Find where the given text appears and provide that cell's center as (X, Y) coordinate. 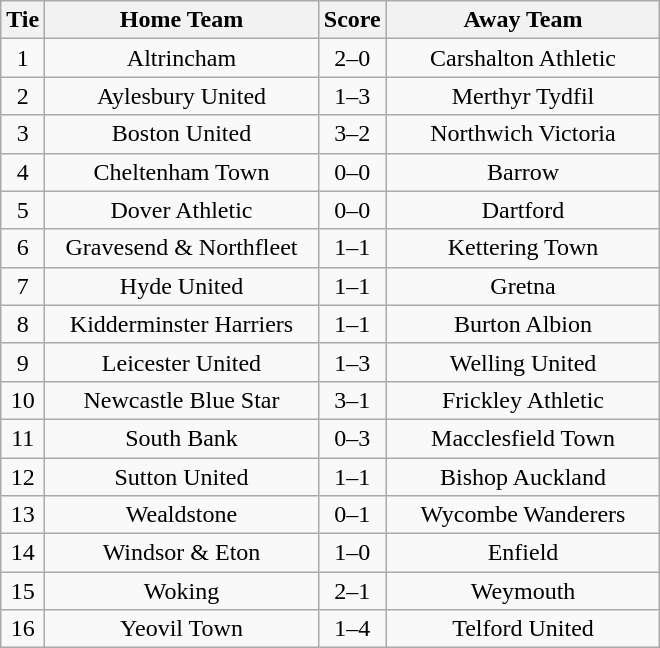
Frickley Athletic (523, 400)
Bishop Auckland (523, 477)
11 (23, 438)
Leicester United (182, 362)
6 (23, 248)
Enfield (523, 553)
Aylesbury United (182, 96)
Dover Athletic (182, 210)
Home Team (182, 20)
Gravesend & Northfleet (182, 248)
5 (23, 210)
0–1 (352, 515)
Score (352, 20)
2 (23, 96)
Yeovil Town (182, 629)
Northwich Victoria (523, 134)
Burton Albion (523, 324)
Away Team (523, 20)
Boston United (182, 134)
3–2 (352, 134)
Carshalton Athletic (523, 58)
Dartford (523, 210)
9 (23, 362)
Kidderminster Harriers (182, 324)
1–4 (352, 629)
Woking (182, 591)
Hyde United (182, 286)
Gretna (523, 286)
Sutton United (182, 477)
12 (23, 477)
Newcastle Blue Star (182, 400)
Wycombe Wanderers (523, 515)
Macclesfield Town (523, 438)
Merthyr Tydfil (523, 96)
Barrow (523, 172)
2–1 (352, 591)
0–3 (352, 438)
Tie (23, 20)
7 (23, 286)
1 (23, 58)
Telford United (523, 629)
16 (23, 629)
8 (23, 324)
1–0 (352, 553)
Kettering Town (523, 248)
3–1 (352, 400)
14 (23, 553)
Altrincham (182, 58)
Welling United (523, 362)
South Bank (182, 438)
3 (23, 134)
4 (23, 172)
Weymouth (523, 591)
10 (23, 400)
Windsor & Eton (182, 553)
Wealdstone (182, 515)
15 (23, 591)
13 (23, 515)
Cheltenham Town (182, 172)
2–0 (352, 58)
